Search for the cell housing the specified text and yield its [X, Y] center coordinate. 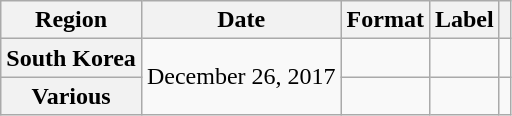
Region [72, 20]
South Korea [72, 58]
Format [385, 20]
December 26, 2017 [241, 77]
Label [464, 20]
Date [241, 20]
Various [72, 96]
